Return the [X, Y] coordinate for the center point of the cell that contains the specified text.  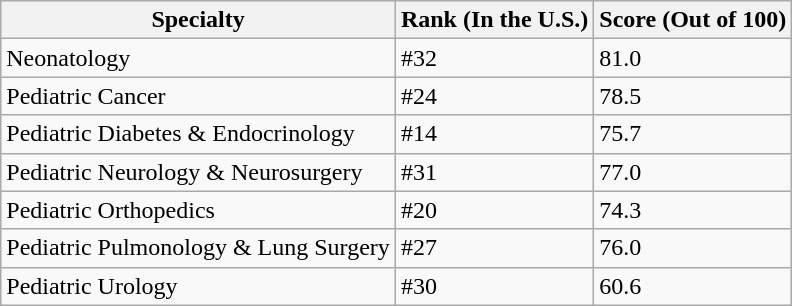
Score (Out of 100) [693, 20]
#31 [494, 172]
77.0 [693, 172]
Neonatology [198, 58]
81.0 [693, 58]
#30 [494, 286]
Pediatric Cancer [198, 96]
Pediatric Pulmonology & Lung Surgery [198, 248]
#24 [494, 96]
60.6 [693, 286]
74.3 [693, 210]
#14 [494, 134]
Pediatric Urology [198, 286]
#32 [494, 58]
75.7 [693, 134]
#20 [494, 210]
Pediatric Neurology & Neurosurgery [198, 172]
Pediatric Diabetes & Endocrinology [198, 134]
Pediatric Orthopedics [198, 210]
78.5 [693, 96]
#27 [494, 248]
76.0 [693, 248]
Rank (In the U.S.) [494, 20]
Specialty [198, 20]
